Return [X, Y] of the center of cell containing provided text 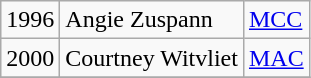
Courtney Witvliet [152, 58]
2000 [30, 58]
MAC [276, 58]
MCC [276, 20]
1996 [30, 20]
Angie Zuspann [152, 20]
